Output the [X, Y] coordinate of the center of the cell containing the given text.  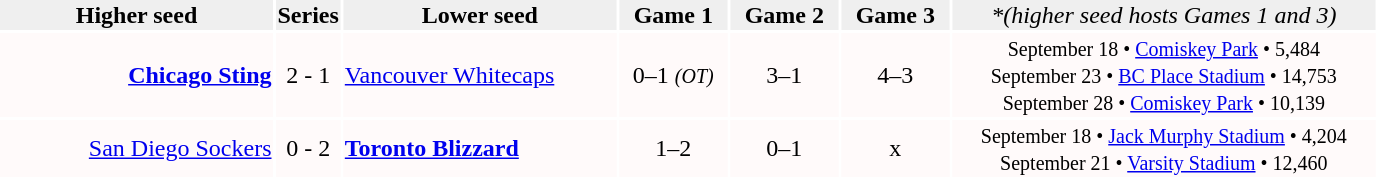
0–1 [784, 148]
2 - 1 [308, 75]
Series [308, 15]
Higher seed [136, 15]
0–1 (OT) [673, 75]
Lower seed [480, 15]
x [895, 148]
1–2 [673, 148]
Toronto Blizzard [480, 148]
September 18 • Comiskey Park • 5,484September 23 • BC Place Stadium • 14,753September 28 • Comiskey Park • 10,139 [1164, 75]
San Diego Sockers [136, 148]
Chicago Sting [136, 75]
3–1 [784, 75]
4–3 [895, 75]
*(higher seed hosts Games 1 and 3) [1164, 15]
Game 3 [895, 15]
Vancouver Whitecaps [480, 75]
0 - 2 [308, 148]
Game 2 [784, 15]
September 18 • Jack Murphy Stadium • 4,204September 21 • Varsity Stadium • 12,460 [1164, 148]
Game 1 [673, 15]
